Scan for the cell matching the given text and deliver its [x, y] coordinate at center. 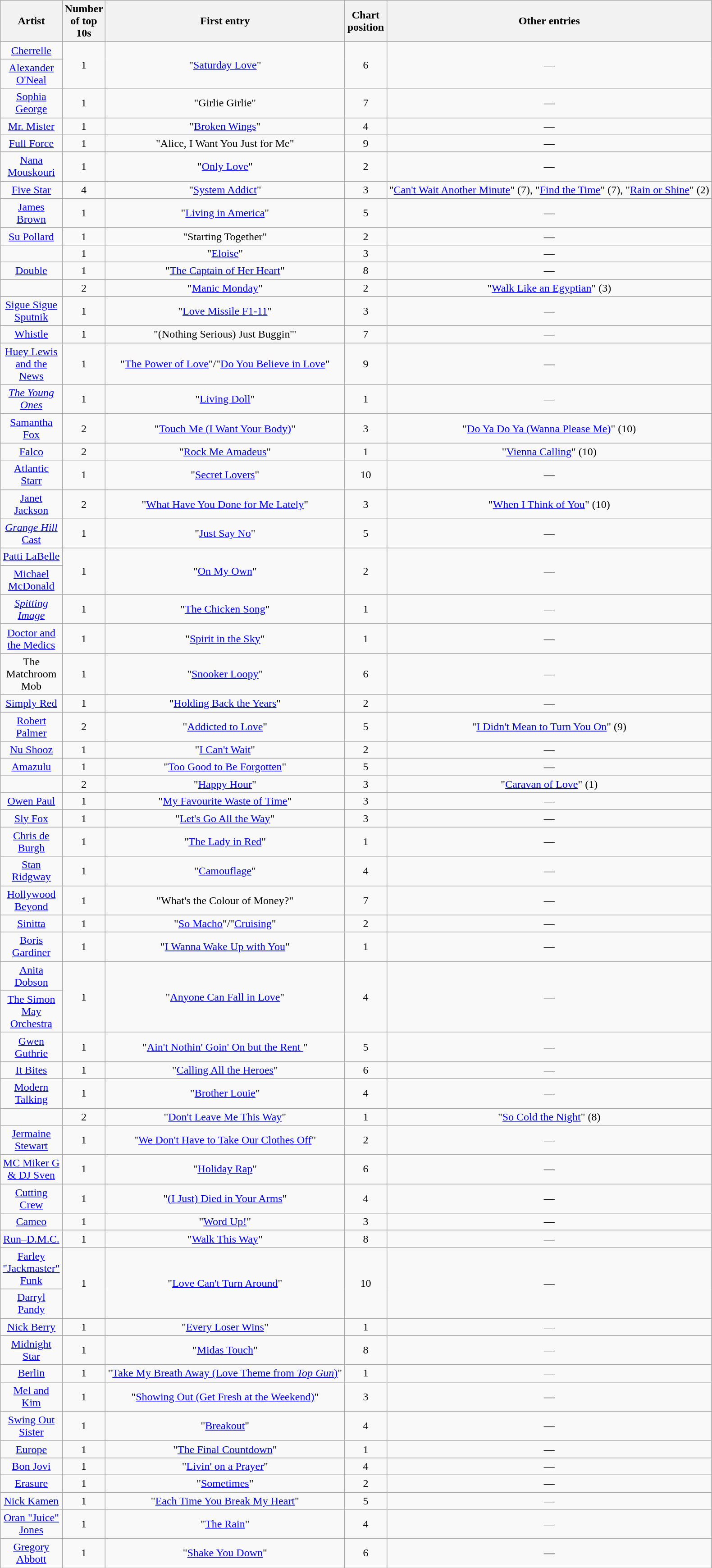
Cherrelle [32, 50]
Falco [32, 452]
"Living in America" [225, 213]
"We Don't Have to Take Our Clothes Off" [225, 1140]
Mel and Kim [32, 1396]
Artist [32, 21]
"So Cold the Night" (8) [549, 1116]
"Alice, I Want You Just for Me" [225, 143]
Whistle [32, 334]
Su Pollard [32, 236]
Alexander O'Neal [32, 74]
"I Didn't Mean to Turn You On" (9) [549, 727]
"The Rain" [225, 1524]
Modern Talking [32, 1093]
Samantha Fox [32, 428]
"Each Time You Break My Heart" [225, 1500]
"Sometimes" [225, 1483]
"On My Own" [225, 571]
Mr. Mister [32, 126]
Nick Kamen [32, 1500]
Jermaine Stewart [32, 1140]
"My Favourite Waste of Time" [225, 801]
"Happy Hour" [225, 784]
"(I Just) Died in Your Arms" [225, 1199]
Huey Lewis and the News [32, 364]
Stan Ridgway [32, 871]
Double [32, 270]
"Broken Wings" [225, 126]
Swing Out Sister [32, 1426]
Farley "Jackmaster" Funk [32, 1268]
Sophia George [32, 103]
"Saturday Love" [225, 65]
Other entries [549, 21]
The Matchroom Mob [32, 674]
Cutting Crew [32, 1199]
"Let's Go All the Way" [225, 818]
"Brother Louie" [225, 1093]
"Ain't Nothin' Goin' On but the Rent " [225, 1047]
Sigue Sigue Sputnik [32, 311]
Bon Jovi [32, 1466]
"Word Up!" [225, 1222]
"Spirit in the Sky" [225, 638]
"What Have You Done for Me Lately" [225, 504]
"I Wanna Wake Up with You" [225, 946]
Oran "Juice" Jones [32, 1524]
Gregory Abbott [32, 1553]
"Walk Like an Egyptian" (3) [549, 288]
Erasure [32, 1483]
"What's the Colour of Money?" [225, 901]
"Do Ya Do Ya (Wanna Please Me)" (10) [549, 428]
Gwen Guthrie [32, 1047]
"(Nothing Serious) Just Buggin'" [225, 334]
"Manic Monday" [225, 288]
"The Final Countdown" [225, 1449]
"Rock Me Amadeus" [225, 452]
"Don't Leave Me This Way" [225, 1116]
"Can't Wait Another Minute" (7), "Find the Time" (7), "Rain or Shine" (2) [549, 190]
Full Force [32, 143]
"When I Think of You" (10) [549, 504]
First entry [225, 21]
The Simon May Orchestra [32, 1011]
Amazulu [32, 767]
Chart position [366, 21]
Run–D.M.C. [32, 1239]
"Livin' on a Prayer" [225, 1466]
Michael McDonald [32, 580]
"Camouflage" [225, 871]
Janet Jackson [32, 504]
"Snooker Loopy" [225, 674]
Grange Hill Cast [32, 534]
"The Captain of Her Heart" [225, 270]
"I Can't Wait" [225, 750]
Robert Palmer [32, 727]
"Midas Touch" [225, 1350]
Patti LaBelle [32, 557]
Five Star [32, 190]
Europe [32, 1449]
Sinitta [32, 923]
"Love Missile F1-11" [225, 311]
"Anyone Can Fall in Love" [225, 997]
"Shake You Down" [225, 1553]
"Just Say No" [225, 534]
"Breakout" [225, 1426]
"Addicted to Love" [225, 727]
The Young Ones [32, 399]
"Secret Lovers" [225, 475]
"Holiday Rap" [225, 1169]
"System Addict" [225, 190]
"The Lady in Red" [225, 842]
Darryl Pandy [32, 1303]
Atlantic Starr [32, 475]
Anita Dobson [32, 976]
Midnight Star [32, 1350]
Hollywood Beyond [32, 901]
Chris de Burgh [32, 842]
"The Chicken Song" [225, 609]
"Eloise" [225, 253]
MC Miker G & DJ Sven [32, 1169]
Boris Gardiner [32, 946]
Nana Mouskouri [32, 167]
"Touch Me (I Want Your Body)" [225, 428]
"Love Can't Turn Around" [225, 1283]
Number of top 10s [84, 21]
"The Power of Love"/"Do You Believe in Love" [225, 364]
It Bites [32, 1070]
"Every Loser Wins" [225, 1327]
Owen Paul [32, 801]
"Calling All the Heroes" [225, 1070]
Nick Berry [32, 1327]
"Only Love" [225, 167]
"Living Doll" [225, 399]
"Starting Together" [225, 236]
Cameo [32, 1222]
"Vienna Calling" (10) [549, 452]
"So Macho"/"Cruising" [225, 923]
Simply Red [32, 703]
Doctor and the Medics [32, 638]
Sly Fox [32, 818]
Nu Shooz [32, 750]
James Brown [32, 213]
"Take My Breath Away (Love Theme from Top Gun)" [225, 1373]
"Holding Back the Years" [225, 703]
"Too Good to Be Forgotten" [225, 767]
"Walk This Way" [225, 1239]
"Girlie Girlie" [225, 103]
Berlin [32, 1373]
"Showing Out (Get Fresh at the Weekend)" [225, 1396]
"Caravan of Love" (1) [549, 784]
Spitting Image [32, 609]
